Return [X, Y] of the center of cell containing provided text 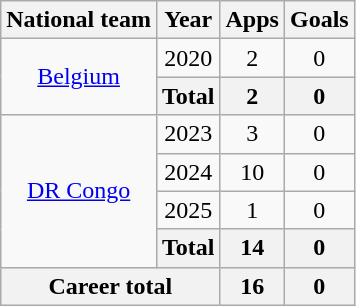
National team [79, 20]
14 [252, 248]
Belgium [79, 77]
10 [252, 172]
3 [252, 134]
2024 [188, 172]
2023 [188, 134]
2020 [188, 58]
1 [252, 210]
2025 [188, 210]
16 [252, 286]
Career total [110, 286]
DR Congo [79, 191]
Goals [319, 20]
Apps [252, 20]
Year [188, 20]
